Output the (X, Y) coordinate of the center of the cell containing the given text.  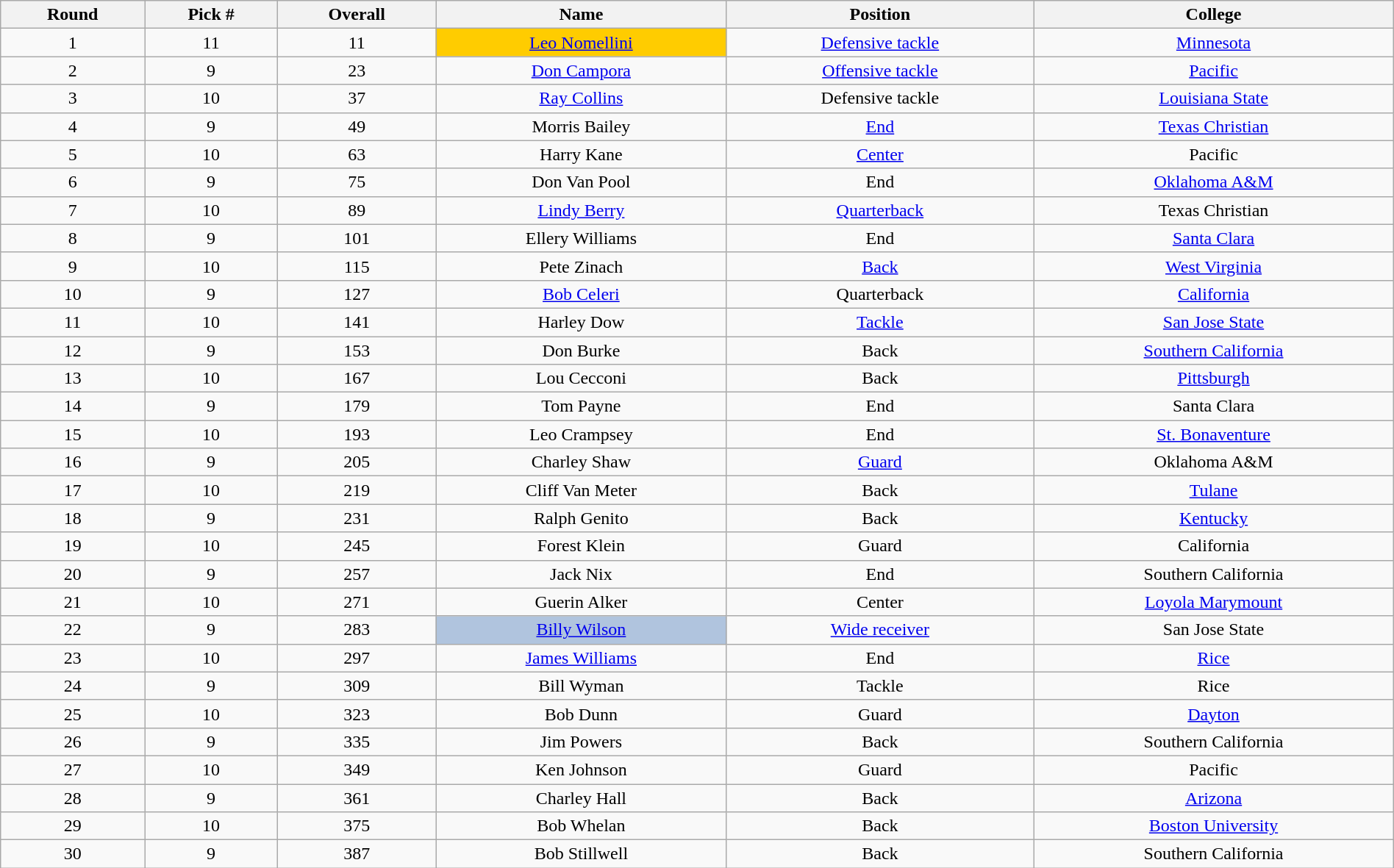
Ralph Genito (581, 518)
6 (73, 182)
16 (73, 462)
8 (73, 238)
15 (73, 434)
3 (73, 98)
7 (73, 210)
257 (357, 574)
179 (357, 406)
4 (73, 126)
283 (357, 630)
Don Campora (581, 71)
Bob Dunn (581, 714)
5 (73, 154)
153 (357, 351)
Forest Klein (581, 546)
27 (73, 770)
Guerin Alker (581, 602)
231 (357, 518)
25 (73, 714)
18 (73, 518)
Charley Hall (581, 797)
2 (73, 71)
22 (73, 630)
James Williams (581, 658)
Round (73, 15)
Position (880, 15)
Charley Shaw (581, 462)
Kentucky (1213, 518)
101 (357, 238)
Name (581, 15)
205 (357, 462)
Tom Payne (581, 406)
14 (73, 406)
12 (73, 351)
West Virginia (1213, 266)
Dayton (1213, 714)
Boston University (1213, 826)
Arizona (1213, 797)
Ray Collins (581, 98)
Harley Dow (581, 322)
141 (357, 322)
30 (73, 854)
Offensive tackle (880, 71)
Overall (357, 15)
Wide receiver (880, 630)
335 (357, 742)
387 (357, 854)
219 (357, 490)
361 (357, 797)
Loyola Marymount (1213, 602)
Jim Powers (581, 742)
309 (357, 686)
Bill Wyman (581, 686)
Leo Nomellini (581, 43)
Don Burke (581, 351)
Lou Cecconi (581, 379)
49 (357, 126)
Bob Stillwell (581, 854)
Morris Bailey (581, 126)
Pittsburgh (1213, 379)
24 (73, 686)
89 (357, 210)
Leo Crampsey (581, 434)
13 (73, 379)
127 (357, 294)
271 (357, 602)
323 (357, 714)
21 (73, 602)
28 (73, 797)
20 (73, 574)
Minnesota (1213, 43)
Bob Whelan (581, 826)
Lindy Berry (581, 210)
17 (73, 490)
19 (73, 546)
College (1213, 15)
Cliff Van Meter (581, 490)
167 (357, 379)
Pick # (212, 15)
26 (73, 742)
375 (357, 826)
Jack Nix (581, 574)
Don Van Pool (581, 182)
297 (357, 658)
Pete Zinach (581, 266)
Billy Wilson (581, 630)
245 (357, 546)
75 (357, 182)
Louisiana State (1213, 98)
Bob Celeri (581, 294)
Ellery Williams (581, 238)
Ken Johnson (581, 770)
115 (357, 266)
St. Bonaventure (1213, 434)
1 (73, 43)
349 (357, 770)
193 (357, 434)
29 (73, 826)
Tulane (1213, 490)
Harry Kane (581, 154)
63 (357, 154)
37 (357, 98)
